Determine the [X, Y] coordinate at the center of the cell enclosing the given text.  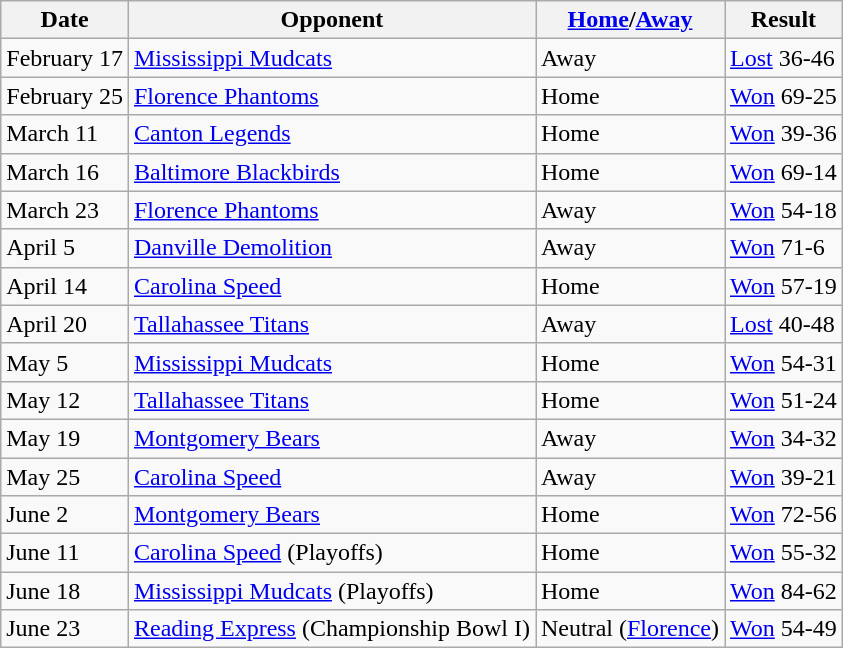
Won 71-6 [783, 248]
Won 57-19 [783, 286]
Baltimore Blackbirds [332, 172]
February 25 [65, 96]
March 16 [65, 172]
Won 34-32 [783, 438]
May 19 [65, 438]
April 5 [65, 248]
Danville Demolition [332, 248]
Date [65, 20]
Mississippi Mudcats (Playoffs) [332, 591]
Canton Legends [332, 134]
Neutral (Florence) [630, 629]
Won 51-24 [783, 400]
June 18 [65, 591]
March 11 [65, 134]
Result [783, 20]
Home/Away [630, 20]
Won 54-18 [783, 210]
Won 55-32 [783, 553]
April 14 [65, 286]
Won 84-62 [783, 591]
June 2 [65, 515]
Won 39-36 [783, 134]
June 11 [65, 553]
May 25 [65, 477]
Carolina Speed (Playoffs) [332, 553]
Won 39-21 [783, 477]
Won 54-49 [783, 629]
Won 69-25 [783, 96]
May 5 [65, 362]
Won 72-56 [783, 515]
Opponent [332, 20]
March 23 [65, 210]
Reading Express (Championship Bowl I) [332, 629]
Lost 36-46 [783, 58]
Lost 40-48 [783, 324]
May 12 [65, 400]
June 23 [65, 629]
February 17 [65, 58]
April 20 [65, 324]
Won 54-31 [783, 362]
Won 69-14 [783, 172]
